Locate the cell with the specified text and output its (x, y) center coordinate. 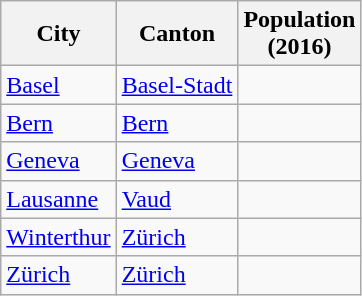
City (58, 34)
Canton (177, 34)
Lausanne (58, 199)
Vaud (177, 199)
Winterthur (58, 237)
Population(2016) (300, 34)
Basel (58, 85)
Basel-Stadt (177, 85)
